Scan for the cell matching the given text and deliver its [x, y] coordinate at center. 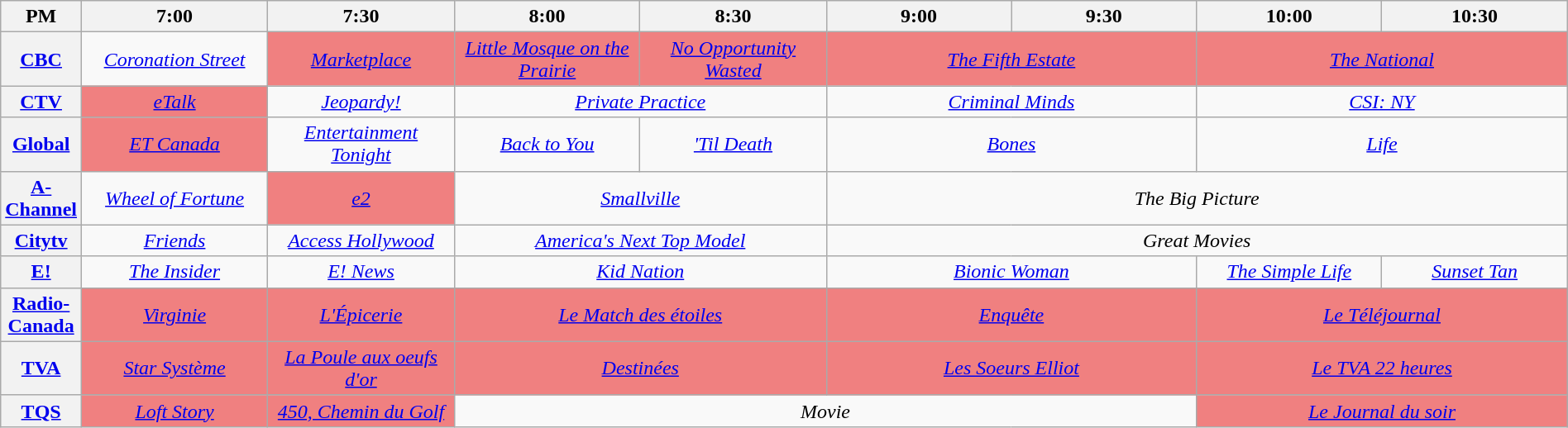
PM [41, 17]
Loft Story [175, 411]
Global [41, 144]
CTV [41, 102]
Movie [825, 411]
Entertainment Tonight [361, 144]
7:00 [175, 17]
TVA [41, 369]
9:30 [1104, 17]
Private Practice [640, 102]
Great Movies [1197, 240]
CBC [41, 59]
Radio-Canada [41, 314]
CSI: NY [1383, 102]
450, Chemin du Golf [361, 411]
e2 [361, 198]
8:30 [733, 17]
La Poule aux oeufs d'or [361, 369]
Friends [175, 240]
Star Système [175, 369]
Coronation Street [175, 59]
Le Journal du soir [1383, 411]
TQS [41, 411]
Sunset Tan [1475, 272]
Les Soeurs Elliot [1011, 369]
Smallville [640, 198]
Criminal Minds [1011, 102]
9:00 [919, 17]
L'Épicerie [361, 314]
Marketplace [361, 59]
No Opportunity Wasted [733, 59]
Citytv [41, 240]
The Simple Life [1289, 272]
E! News [361, 272]
The Big Picture [1197, 198]
Le Match des étoiles [640, 314]
Life [1383, 144]
The National [1383, 59]
Kid Nation [640, 272]
Little Mosque on the Prairie [547, 59]
A-Channel [41, 198]
eTalk [175, 102]
Enquête [1011, 314]
The Fifth Estate [1011, 59]
E! [41, 272]
Back to You [547, 144]
Virginie [175, 314]
Access Hollywood [361, 240]
Le TVA 22 heures [1383, 369]
8:00 [547, 17]
Le Téléjournal [1383, 314]
10:00 [1289, 17]
America's Next Top Model [640, 240]
7:30 [361, 17]
ET Canada [175, 144]
'Til Death [733, 144]
Wheel of Fortune [175, 198]
Destinées [640, 369]
Bionic Woman [1011, 272]
Bones [1011, 144]
Jeopardy! [361, 102]
10:30 [1475, 17]
The Insider [175, 272]
